From the cell containing the given text, extract its center point as [x, y] coordinate. 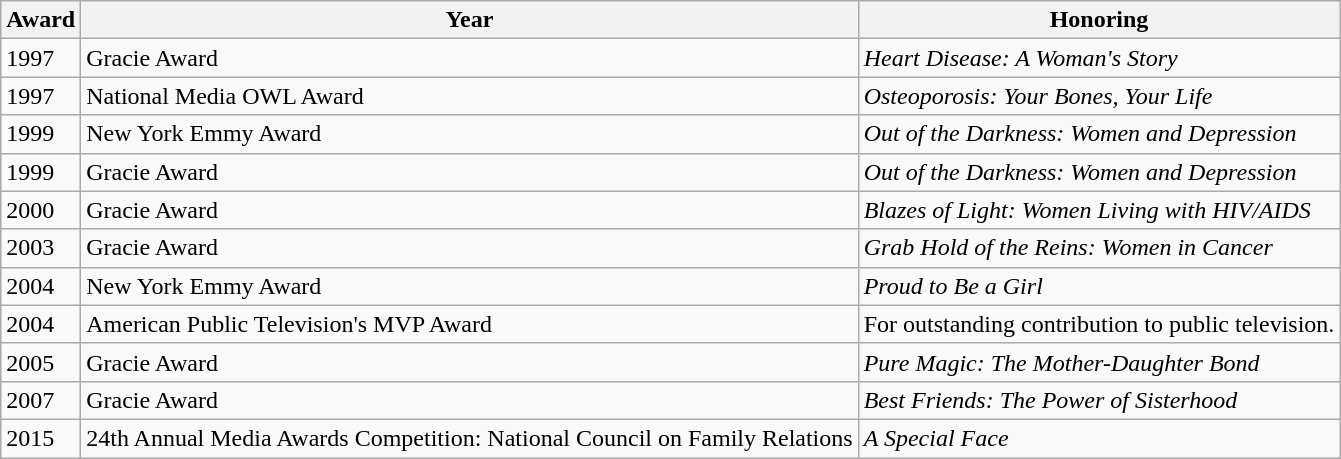
Blazes of Light: Women Living with HIV/AIDS [1099, 210]
National Media OWL Award [470, 96]
Best Friends: The Power of Sisterhood [1099, 400]
Osteoporosis: Your Bones, Your Life [1099, 96]
Proud to Be a Girl [1099, 286]
2015 [41, 438]
For outstanding contribution to public television. [1099, 324]
2007 [41, 400]
A Special Face [1099, 438]
American Public Television's MVP Award [470, 324]
Honoring [1099, 20]
2005 [41, 362]
Year [470, 20]
2003 [41, 248]
Heart Disease: A Woman's Story [1099, 58]
24th Annual Media Awards Competition: National Council on Family Relations [470, 438]
Pure Magic: The Mother-Daughter Bond [1099, 362]
Grab Hold of the Reins: Women in Cancer [1099, 248]
Award [41, 20]
2000 [41, 210]
